Locate the cell with the specified text and output its (x, y) center coordinate. 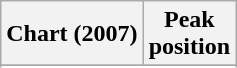
Chart (2007) (72, 34)
Peakposition (189, 34)
